For the text-containing cell, return its midpoint in (x, y) coordinate format. 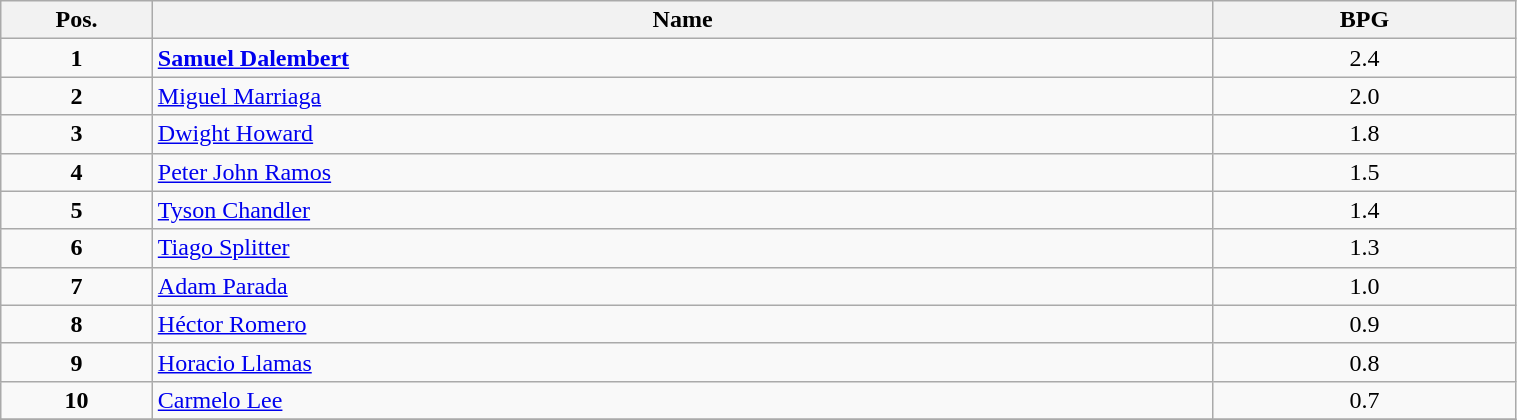
1.5 (1364, 172)
7 (77, 286)
6 (77, 248)
0.9 (1364, 324)
Carmelo Lee (682, 400)
Miguel Marriaga (682, 96)
2.4 (1364, 58)
2 (77, 96)
9 (77, 362)
Tyson Chandler (682, 210)
Héctor Romero (682, 324)
BPG (1364, 20)
1.0 (1364, 286)
1 (77, 58)
Horacio Llamas (682, 362)
Samuel Dalembert (682, 58)
2.0 (1364, 96)
Pos. (77, 20)
Name (682, 20)
8 (77, 324)
0.8 (1364, 362)
5 (77, 210)
Tiago Splitter (682, 248)
4 (77, 172)
1.8 (1364, 134)
Dwight Howard (682, 134)
0.7 (1364, 400)
3 (77, 134)
1.3 (1364, 248)
Peter John Ramos (682, 172)
Adam Parada (682, 286)
1.4 (1364, 210)
10 (77, 400)
